For the text-containing cell, return its midpoint in [X, Y] coordinate format. 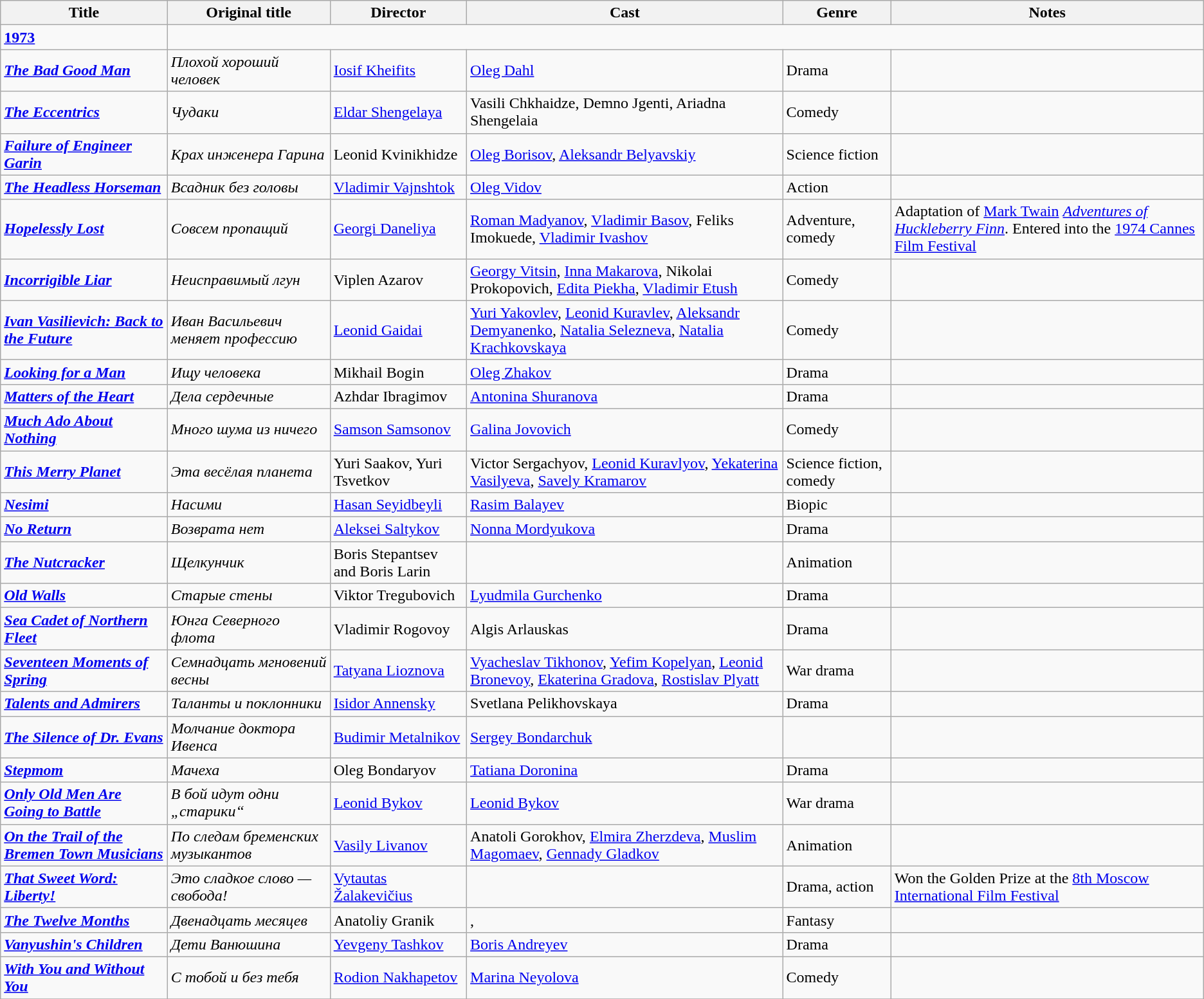
Title [84, 13]
The Twelve Months [84, 920]
Samson Samsonov [398, 430]
Yuri Saakov, Yuri Tsvetkov [398, 471]
This Merry Planet [84, 471]
Nesimi [84, 505]
Oleg Dahl [625, 71]
Boris Andreyev [625, 944]
Leonid Kvinikhidze [398, 154]
Incorrigible Liar [84, 279]
Talents and Admirers [84, 704]
Oleg Borisov, Aleksandr Belyavskiy [625, 154]
Old Walls [84, 596]
Science fiction [837, 154]
Anatoli Gorokhov, Elmira Zherzdeva, Muslim Magomaev, Gennady Gladkov [625, 845]
Failure of Engineer Garin [84, 154]
Юнга Северного флота [248, 629]
Much Ado About Nothing [84, 430]
Genre [837, 13]
The Bad Good Man [84, 71]
Крах инженера Гарина [248, 154]
Viktor Tregubovich [398, 596]
Oleg Vidov [625, 187]
Eldar Shengelaya [398, 112]
Oleg Bondaryov [398, 770]
Oleg Zhakov [625, 372]
Svetlana Pelikhovskaya [625, 704]
Drama, action [837, 886]
Leonid Gaidai [398, 330]
С тобой и без тебя [248, 978]
, [625, 920]
Таланты и поклонники [248, 704]
Cast [625, 13]
Adaptation of Mark Twain Adventures of Huckleberry Finn. Entered into the 1974 Cannes Film Festival [1047, 229]
The Silence of Dr. Evans [84, 737]
Yevgeny Tashkov [398, 944]
Дела сердечные [248, 396]
Azhdar Ibragimov [398, 396]
Science fiction, comedy [837, 471]
Иван Васильевич меняет профессию [248, 330]
Original title [248, 13]
Action [837, 187]
With You and Without You [84, 978]
Won the Golden Prize at the 8th Moscow International Film Festival [1047, 886]
Vasily Livanov [398, 845]
Isidor Annensky [398, 704]
Biopic [837, 505]
Viplen Azarov [398, 279]
Плохой хороший человек [248, 71]
Это сладкое слово — свобода! [248, 886]
Antonina Shuranova [625, 396]
Yuri Yakovlev, Leonid Kuravlev, Aleksandr Demyanenko, Natalia Selezneva, Natalia Krachkovskaya [625, 330]
Budimir Metalnikov [398, 737]
Roman Madyanov, Vladimir Basov, Feliks Imokuede, Vladimir Ivashov [625, 229]
Adventure, comedy [837, 229]
Georgi Daneliya [398, 229]
Всадник без головы [248, 187]
Неисправимый лгун [248, 279]
Старые стены [248, 596]
Lyudmila Gurchenko [625, 596]
Tatyana Lioznova [398, 670]
Ищу человека [248, 372]
Victor Sergachyov, Leonid Kuravlyov, Yekaterina Vasilyeva, Savely Kramarov [625, 471]
Georgy Vitsin, Inna Makarova, Nikolai Prokopovich, Edita Piekha, Vladimir Etush [625, 279]
Двенадцать месяцев [248, 920]
В бой идут одни „старики“ [248, 803]
Iosif Kheifits [398, 71]
По следам бременских музыкантов [248, 845]
Мачеха [248, 770]
Чудаки [248, 112]
Sea Cadet of Northern Fleet [84, 629]
That Sweet Word: Liberty! [84, 886]
Rasim Balayev [625, 505]
Aleksei Saltykov [398, 529]
1973 [84, 37]
Sergey Bondarchuk [625, 737]
Algis Arlauskas [625, 629]
Looking for a Man [84, 372]
Only Old Men Are Going to Battle [84, 803]
Rodion Nakhapetov [398, 978]
The Nutcracker [84, 562]
Насими [248, 505]
The Eccentrics [84, 112]
No Return [84, 529]
Молчание доктора Ивенса [248, 737]
The Headless Horseman [84, 187]
Fantasy [837, 920]
Anatoliy Granik [398, 920]
Эта весёлая планета [248, 471]
Notes [1047, 13]
Много шума из ничего [248, 430]
Marina Neyolova [625, 978]
Tatiana Doronina [625, 770]
Nonna Mordyukova [625, 529]
Дети Ванюшина [248, 944]
Seventeen Moments of Spring [84, 670]
Stepmom [84, 770]
Vladimir Vajnshtok [398, 187]
On the Trail of the Bremen Town Musicians [84, 845]
Vyacheslav Tikhonov, Yefim Kopelyan, Leonid Bronevoy, Ekaterina Gradova, Rostislav Plyatt [625, 670]
Hasan Seyidbeyli [398, 505]
Mikhail Bogin [398, 372]
Vasili Chkhaidze, Demno Jgenti, Ariadna Shengelaia [625, 112]
Vytautas Žalakevičius [398, 886]
Hopelessly Lost [84, 229]
Boris Stepantsev and Boris Larin [398, 562]
Возврата нет [248, 529]
Matters of the Heart [84, 396]
Семнадцать мгновений весны [248, 670]
Ivan Vasilievich: Back to the Future [84, 330]
Galina Jovovich [625, 430]
Vladimir Rogovoy [398, 629]
Щелкунчик [248, 562]
Vanyushin's Children [84, 944]
Совсем пропащий [248, 229]
Director [398, 13]
